For the text-containing cell, return its midpoint in [x, y] coordinate format. 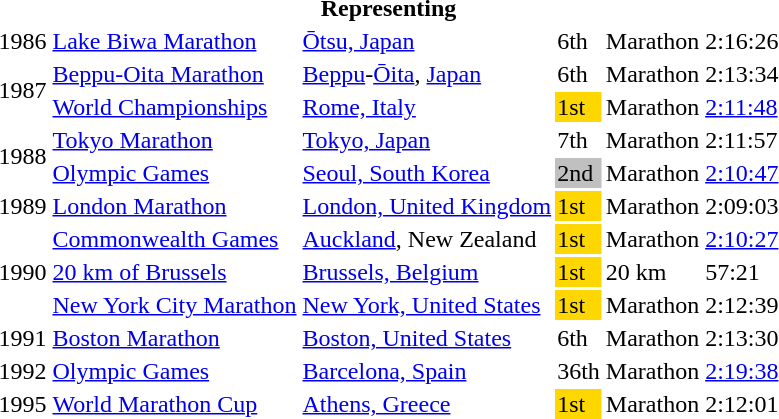
Boston, United States [427, 338]
7th [579, 140]
Athens, Greece [427, 404]
Rome, Italy [427, 107]
Brussels, Belgium [427, 272]
20 km of Brussels [174, 272]
Tokyo Marathon [174, 140]
World Marathon Cup [174, 404]
Tokyo, Japan [427, 140]
Beppu-Oita Marathon [174, 74]
36th [579, 371]
World Championships [174, 107]
Boston Marathon [174, 338]
Lake Biwa Marathon [174, 41]
New York City Marathon [174, 305]
Seoul, South Korea [427, 173]
Barcelona, Spain [427, 371]
London Marathon [174, 206]
Beppu-Ōita, Japan [427, 74]
Ōtsu, Japan [427, 41]
Commonwealth Games [174, 239]
2nd [579, 173]
Auckland, New Zealand [427, 239]
New York, United States [427, 305]
20 km [652, 272]
London, United Kingdom [427, 206]
